Provide the (x, y) coordinate of the cell's center where the given text is located.  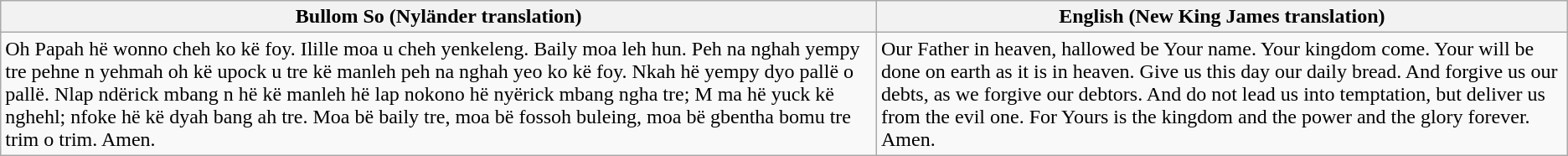
English (New King James translation) (1221, 17)
Bullom So (Nyländer translation) (439, 17)
